Determine the (x, y) coordinate at the center of the cell enclosing the given text.  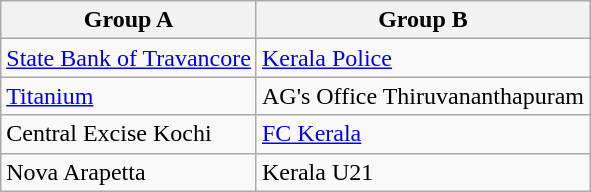
Titanium (129, 96)
Nova Arapetta (129, 172)
Kerala Police (422, 58)
Group B (422, 20)
Central Excise Kochi (129, 134)
AG's Office Thiruvananthapuram (422, 96)
State Bank of Travancore (129, 58)
Kerala U21 (422, 172)
FC Kerala (422, 134)
Group A (129, 20)
